Return (x, y) of the center of cell containing provided text 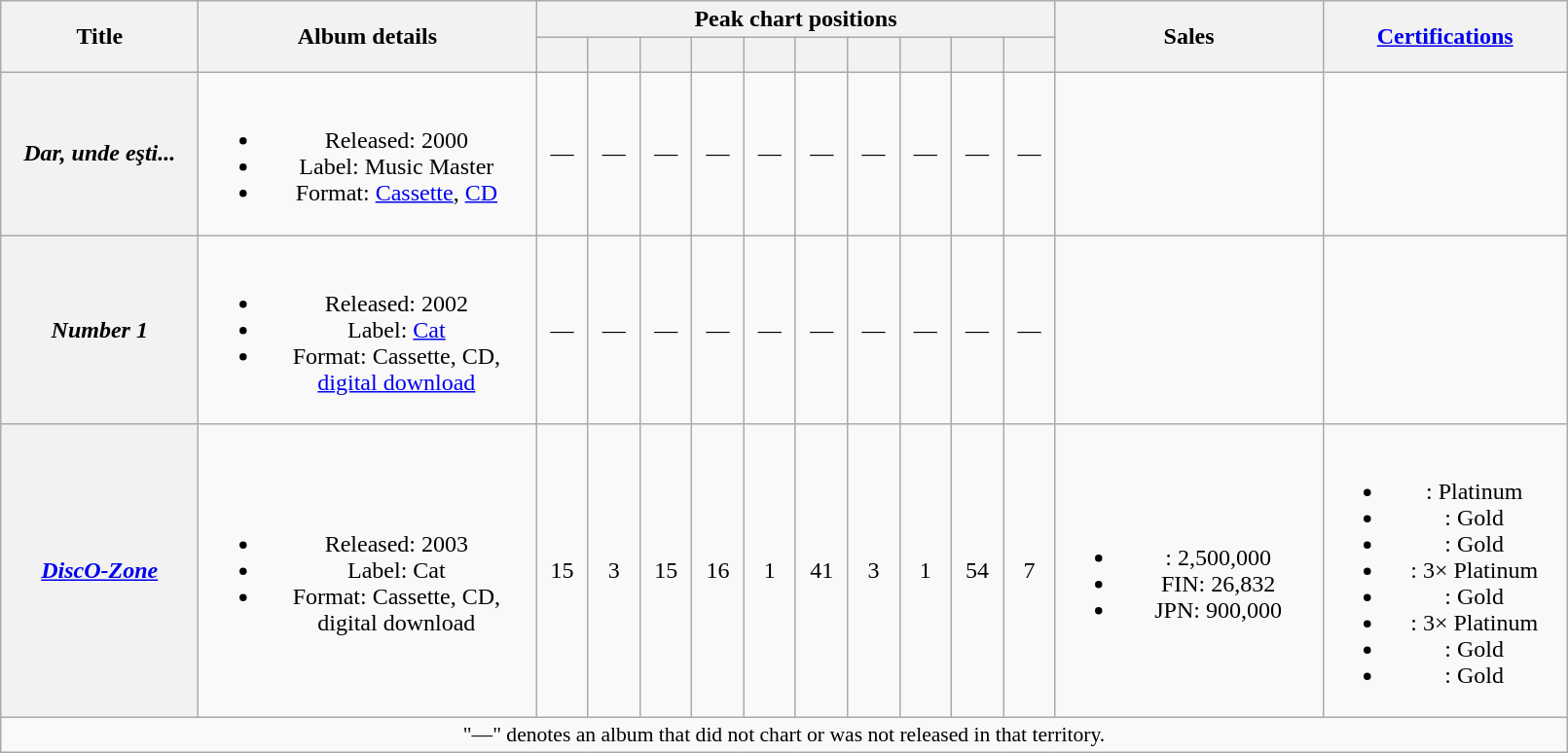
54 (977, 571)
: Platinum: Gold: Gold: 3× Platinum: Gold: 3× Platinum: Gold: Gold (1444, 571)
7 (1030, 571)
Title (99, 37)
Album details (368, 37)
Certifications (1444, 37)
: 2,500,000FIN: 26,832JPN: 900,000 (1189, 571)
DiscO-Zone (99, 571)
Peak chart positions (796, 19)
"—" denotes an album that did not chart or was not released in that territory. (784, 735)
Released: 2000Label: Music MasterFormat: Cassette, CD (368, 154)
16 (718, 571)
Dar, unde eşti... (99, 154)
41 (821, 571)
Number 1 (99, 330)
Released: 2003Label: CatFormat: Cassette, CD, digital download (368, 571)
Released: 2002Label: CatFormat: Cassette, CD, digital download (368, 330)
Sales (1189, 37)
